Locate the cell with the specified text and output its [x, y] center coordinate. 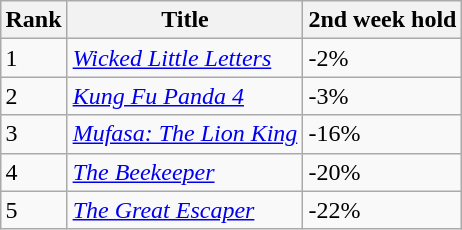
The Great Escaper [185, 210]
-3% [382, 96]
2 [34, 96]
Title [185, 20]
1 [34, 58]
3 [34, 134]
Mufasa: The Lion King [185, 134]
Kung Fu Panda 4 [185, 96]
The Beekeeper [185, 172]
-2% [382, 58]
Wicked Little Letters [185, 58]
Rank [34, 20]
-16% [382, 134]
-22% [382, 210]
-20% [382, 172]
2nd week hold [382, 20]
5 [34, 210]
4 [34, 172]
